Provide the [X, Y] coordinate of the cell's center where the given text is located.  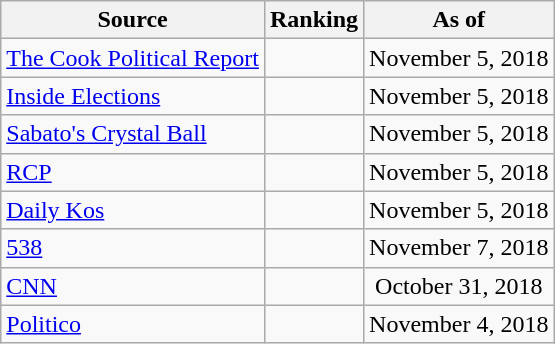
Ranking [314, 20]
November 7, 2018 [459, 248]
The Cook Political Report [133, 58]
Sabato's Crystal Ball [133, 134]
November 4, 2018 [459, 324]
CNN [133, 286]
October 31, 2018 [459, 286]
Source [133, 20]
Inside Elections [133, 96]
As of [459, 20]
RCP [133, 172]
Daily Kos [133, 210]
538 [133, 248]
Politico [133, 324]
